Detect which cell encompasses the target text, then output its (X, Y) center coordinate. 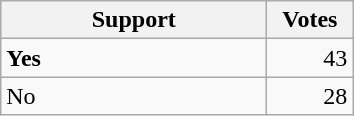
43 (310, 58)
28 (310, 96)
No (134, 96)
Yes (134, 58)
Votes (310, 20)
Support (134, 20)
